Provide the (x, y) coordinate of the cell's center where the given text is located.  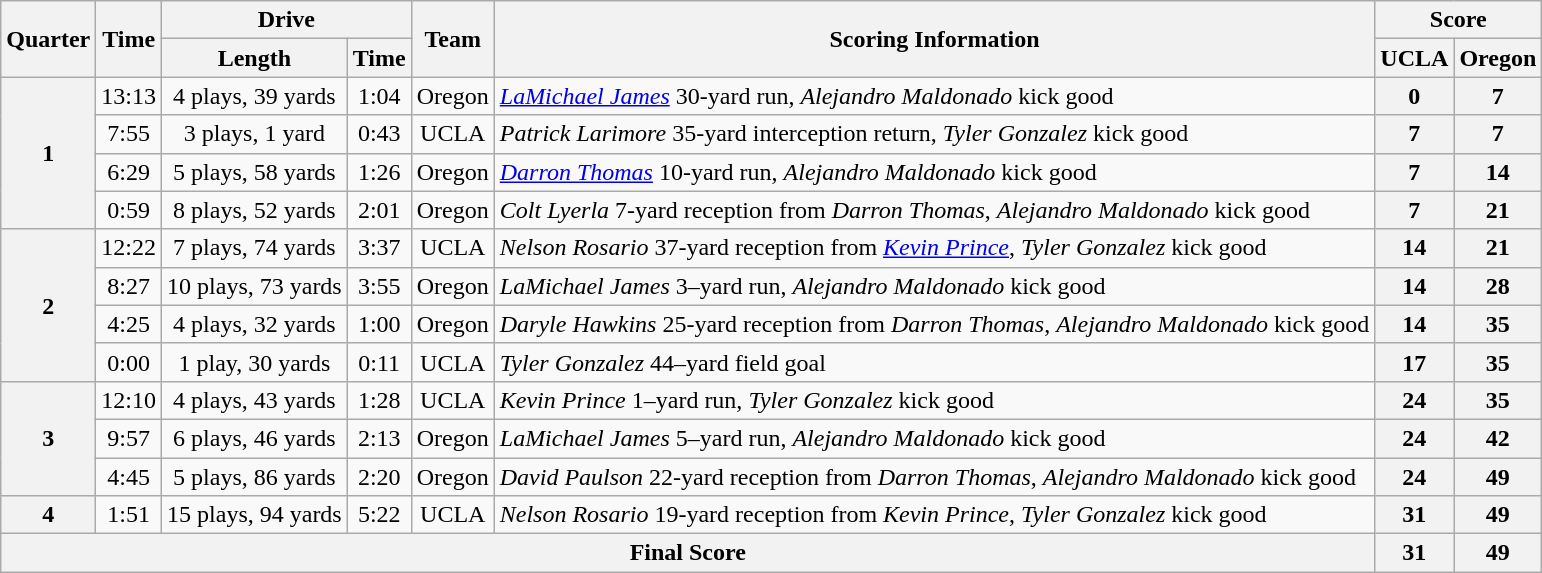
0:43 (379, 134)
1 play, 30 yards (255, 362)
4 plays, 32 yards (255, 324)
17 (1414, 362)
3:55 (379, 286)
1:51 (129, 515)
10 plays, 73 yards (255, 286)
2:20 (379, 477)
1:00 (379, 324)
15 plays, 94 yards (255, 515)
5:22 (379, 515)
Kevin Prince 1–yard run, Tyler Gonzalez kick good (934, 400)
2:13 (379, 438)
5 plays, 58 yards (255, 172)
Patrick Larimore 35-yard interception return, Tyler Gonzalez kick good (934, 134)
Darron Thomas 10-yard run, Alejandro Maldonado kick good (934, 172)
Nelson Rosario 19-yard reception from Kevin Prince, Tyler Gonzalez kick good (934, 515)
Tyler Gonzalez 44–yard field goal (934, 362)
3:37 (379, 248)
Daryle Hawkins 25-yard reception from Darron Thomas, Alejandro Maldonado kick good (934, 324)
0:11 (379, 362)
Length (255, 58)
David Paulson 22-yard reception from Darron Thomas, Alejandro Maldonado kick good (934, 477)
0:00 (129, 362)
7:55 (129, 134)
3 (48, 438)
Quarter (48, 39)
1:26 (379, 172)
12:22 (129, 248)
1 (48, 153)
6:29 (129, 172)
1:28 (379, 400)
4 (48, 515)
12:10 (129, 400)
2 (48, 305)
4:25 (129, 324)
1:04 (379, 96)
4:45 (129, 477)
LaMichael James 30-yard run, Alejandro Maldonado kick good (934, 96)
Nelson Rosario 37-yard reception from Kevin Prince, Tyler Gonzalez kick good (934, 248)
28 (1498, 286)
8:27 (129, 286)
0 (1414, 96)
3 plays, 1 yard (255, 134)
LaMichael James 3–yard run, Alejandro Maldonado kick good (934, 286)
5 plays, 86 yards (255, 477)
LaMichael James 5–yard run, Alejandro Maldonado kick good (934, 438)
13:13 (129, 96)
9:57 (129, 438)
8 plays, 52 yards (255, 210)
6 plays, 46 yards (255, 438)
0:59 (129, 210)
42 (1498, 438)
Colt Lyerla 7-yard reception from Darron Thomas, Alejandro Maldonado kick good (934, 210)
4 plays, 43 yards (255, 400)
Score (1458, 20)
Final Score (688, 553)
7 plays, 74 yards (255, 248)
4 plays, 39 yards (255, 96)
Scoring Information (934, 39)
Drive (287, 20)
2:01 (379, 210)
Team (452, 39)
